Return the (x, y) coordinate for the center point of the cell that contains the specified text.  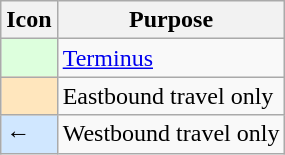
Purpose (171, 20)
Eastbound travel only (171, 96)
Icon (29, 20)
← (29, 134)
Terminus (171, 58)
Westbound travel only (171, 134)
